Return (x, y) of the center of cell containing provided text 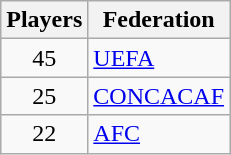
45 (44, 58)
Players (44, 20)
Federation (159, 20)
CONCACAF (159, 96)
22 (44, 134)
AFC (159, 134)
25 (44, 96)
UEFA (159, 58)
